Determine the (x, y) coordinate at the center of the cell enclosing the given text.  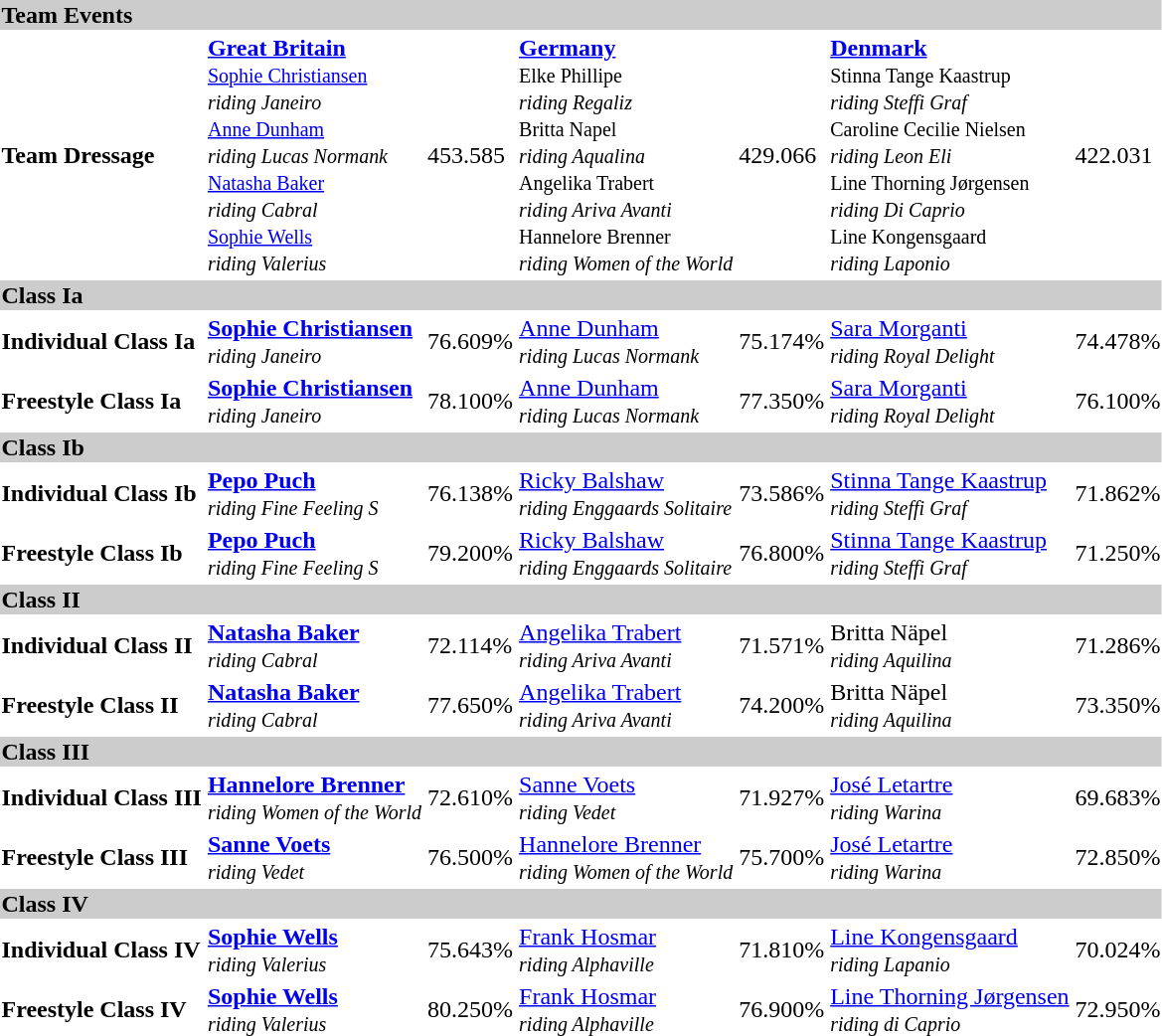
Individual Class III (101, 797)
76.138% (471, 493)
Team Events (581, 15)
Class II (581, 600)
Germany Elke Phillipe riding RegalizBritta Napel riding AqualinaAngelika Trabertriding Ariva Avanti Hannelore Brennerriding Women of the World (626, 155)
Frank Hosmar riding Alphaville (626, 950)
422.031 (1117, 155)
77.350% (781, 402)
75.643% (471, 950)
72.114% (471, 646)
Individual Class Ib (101, 493)
Class IV (581, 904)
71.286% (1117, 646)
Sophie Wells riding Valerius (314, 950)
69.683% (1117, 797)
Class III (581, 752)
72.850% (1117, 857)
79.200% (471, 553)
71.927% (781, 797)
75.174% (781, 342)
76.800% (781, 553)
76.500% (471, 857)
72.610% (471, 797)
78.100% (471, 402)
Freestyle Class Ib (101, 553)
71.571% (781, 646)
76.100% (1117, 402)
71.810% (781, 950)
70.024% (1117, 950)
Individual Class IV (101, 950)
Class Ia (581, 295)
71.862% (1117, 493)
Team Dressage (101, 155)
74.200% (781, 706)
Individual Class Ia (101, 342)
Individual Class II (101, 646)
Line Kongensgaard riding Lapanio (950, 950)
75.700% (781, 857)
Great Britain Sophie Christiansen riding JaneiroAnne Dunham riding Lucas NormankNatasha Baker riding CabralSophie Wells riding Valerius (314, 155)
73.586% (781, 493)
Class Ib (581, 447)
73.350% (1117, 706)
74.478% (1117, 342)
Freestyle Class III (101, 857)
429.066 (781, 155)
Freestyle Class II (101, 706)
453.585 (471, 155)
77.650% (471, 706)
Freestyle Class Ia (101, 402)
71.250% (1117, 553)
76.609% (471, 342)
